Determine the (x, y) coordinate at the center of the cell enclosing the given text.  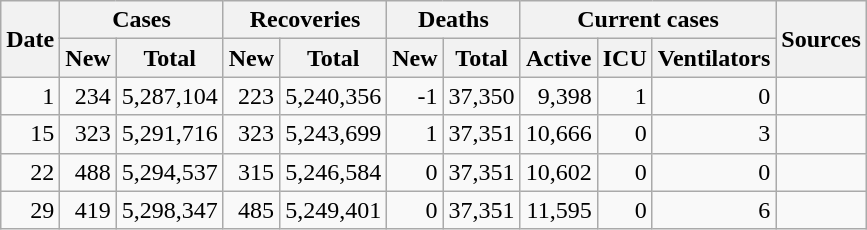
10,602 (558, 172)
3 (714, 134)
5,249,401 (334, 210)
-1 (415, 96)
6 (714, 210)
485 (251, 210)
5,291,716 (170, 134)
488 (88, 172)
5,246,584 (334, 172)
Date (30, 39)
10,666 (558, 134)
419 (88, 210)
29 (30, 210)
15 (30, 134)
Ventilators (714, 58)
223 (251, 96)
37,350 (482, 96)
5,287,104 (170, 96)
Current cases (648, 20)
5,243,699 (334, 134)
9,398 (558, 96)
ICU (624, 58)
Recoveries (304, 20)
Cases (142, 20)
315 (251, 172)
5,240,356 (334, 96)
Deaths (454, 20)
234 (88, 96)
22 (30, 172)
5,294,537 (170, 172)
5,298,347 (170, 210)
Active (558, 58)
Sources (822, 39)
11,595 (558, 210)
